Identify which cell holds the provided text, then report its (x, y) central coordinate. 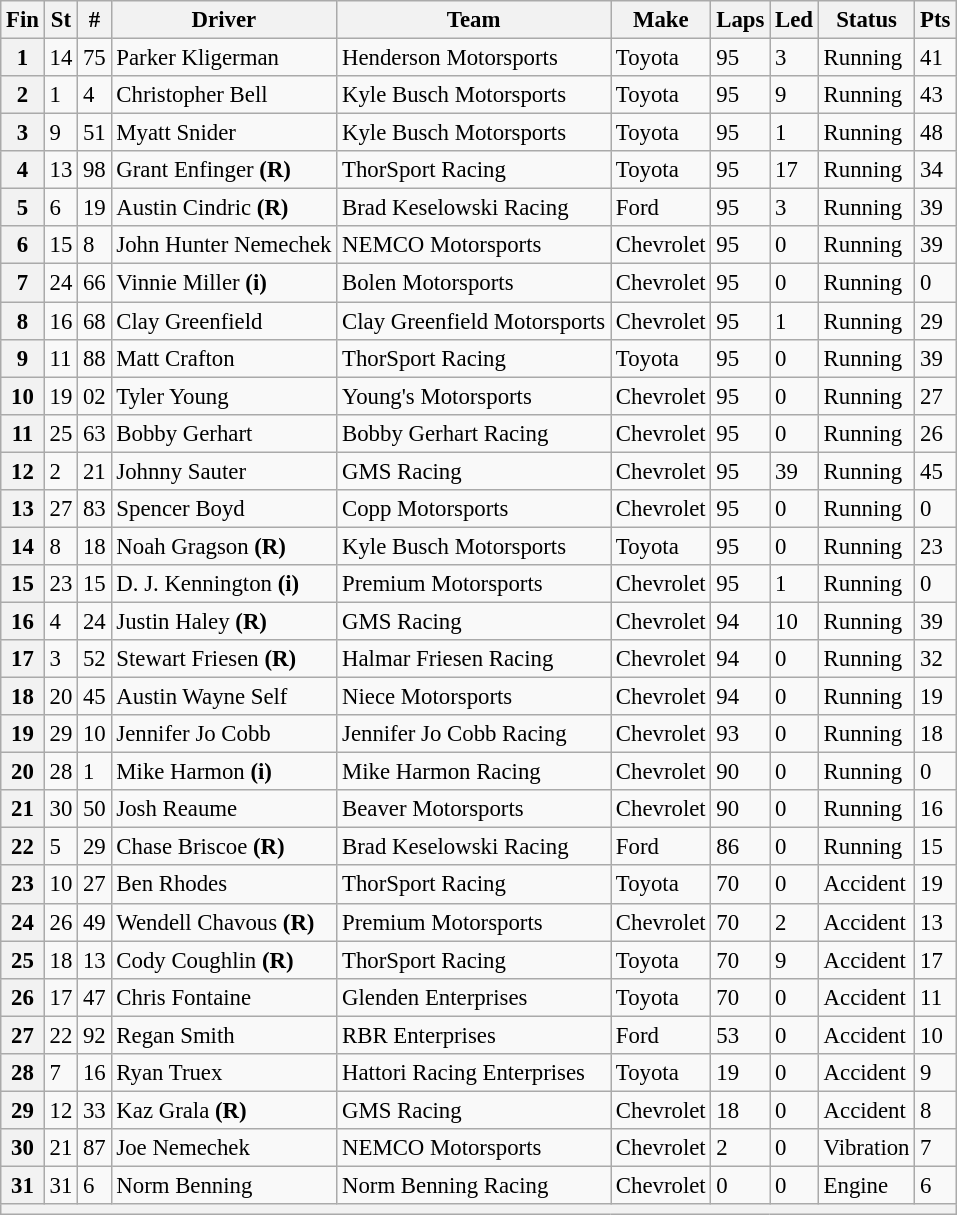
53 (740, 1035)
Christopher Bell (224, 95)
Beaver Motorsports (474, 809)
Joe Nemechek (224, 1148)
98 (94, 170)
Austin Cindric (R) (224, 208)
63 (94, 433)
Spencer Boyd (224, 509)
John Hunter Nemechek (224, 245)
50 (94, 809)
# (94, 20)
Chase Briscoe (R) (224, 847)
Cody Coughlin (R) (224, 960)
Halmar Friesen Racing (474, 659)
75 (94, 58)
Ben Rhodes (224, 885)
Ryan Truex (224, 1073)
88 (94, 358)
Niece Motorsports (474, 697)
68 (94, 321)
Fin (23, 20)
83 (94, 509)
Clay Greenfield Motorsports (474, 321)
51 (94, 133)
32 (936, 659)
D. J. Kennington (i) (224, 584)
Glenden Enterprises (474, 997)
41 (936, 58)
Myatt Snider (224, 133)
Chris Fontaine (224, 997)
43 (936, 95)
Make (661, 20)
47 (94, 997)
02 (94, 396)
Josh Reaume (224, 809)
Team (474, 20)
Led (794, 20)
Justin Haley (R) (224, 621)
Norm Benning (224, 1185)
RBR Enterprises (474, 1035)
Noah Gragson (R) (224, 546)
86 (740, 847)
Grant Enfinger (R) (224, 170)
Copp Motorsports (474, 509)
Wendell Chavous (R) (224, 922)
Kaz Grala (R) (224, 1110)
Driver (224, 20)
Laps (740, 20)
Regan Smith (224, 1035)
49 (94, 922)
Bolen Motorsports (474, 283)
Jennifer Jo Cobb (224, 734)
Bobby Gerhart (224, 433)
Mike Harmon Racing (474, 772)
87 (94, 1148)
48 (936, 133)
34 (936, 170)
Status (866, 20)
Vibration (866, 1148)
52 (94, 659)
Young's Motorsports (474, 396)
Henderson Motorsports (474, 58)
Parker Kligerman (224, 58)
Bobby Gerhart Racing (474, 433)
Vinnie Miller (i) (224, 283)
Stewart Friesen (R) (224, 659)
Hattori Racing Enterprises (474, 1073)
66 (94, 283)
Engine (866, 1185)
Tyler Young (224, 396)
Norm Benning Racing (474, 1185)
Jennifer Jo Cobb Racing (474, 734)
33 (94, 1110)
Matt Crafton (224, 358)
Clay Greenfield (224, 321)
Johnny Sauter (224, 471)
92 (94, 1035)
Pts (936, 20)
93 (740, 734)
Mike Harmon (i) (224, 772)
Austin Wayne Self (224, 697)
St (60, 20)
